For the text-containing cell, return its midpoint in (X, Y) coordinate format. 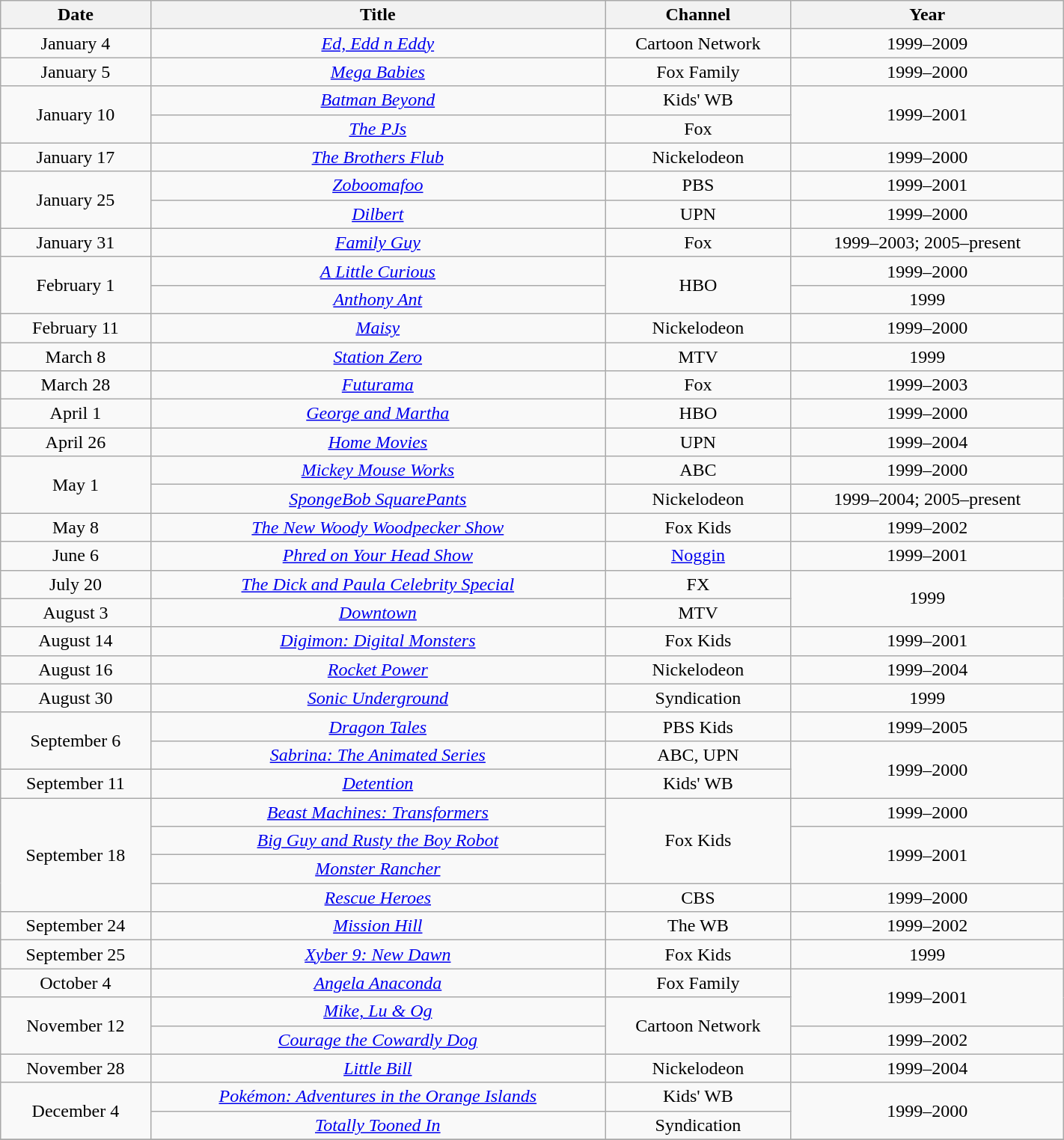
September 24 (76, 926)
Anthony Ant (377, 299)
September 18 (76, 854)
SpongeBob SquarePants (377, 499)
Angela Anaconda (377, 983)
January 4 (76, 43)
January 25 (76, 200)
1999–2003; 2005–present (927, 242)
Mickey Mouse Works (377, 471)
Channel (699, 15)
FX (699, 584)
Batman Beyond (377, 100)
Xyber 9: New Dawn (377, 954)
A Little Curious (377, 271)
The Brothers Flub (377, 157)
The PJs (377, 129)
Downtown (377, 613)
1999–2003 (927, 385)
The Dick and Paula Celebrity Special (377, 584)
Beast Machines: Transformers (377, 812)
January 31 (76, 242)
Totally Tooned In (377, 1125)
Dragon Tales (377, 726)
January 5 (76, 72)
Dilbert (377, 214)
May 1 (76, 485)
1999–2004; 2005–present (927, 499)
September 25 (76, 954)
Year (927, 15)
The WB (699, 926)
February 11 (76, 328)
Detention (377, 783)
ABC, UPN (699, 755)
June 6 (76, 556)
January 17 (76, 157)
George and Martha (377, 414)
1999–2005 (927, 726)
Rocket Power (377, 669)
Pokémon: Adventures in the Orange Islands (377, 1097)
Courage the Cowardly Dog (377, 1040)
Digimon: Digital Monsters (377, 641)
April 26 (76, 442)
Mike, Lu & Og (377, 1011)
October 4 (76, 983)
Title (377, 15)
Date (76, 15)
July 20 (76, 584)
Big Guy and Rusty the Boy Robot (377, 841)
August 14 (76, 641)
January 10 (76, 114)
Futurama (377, 385)
May 8 (76, 527)
September 11 (76, 783)
August 30 (76, 698)
Maisy (377, 328)
Sonic Underground (377, 698)
April 1 (76, 414)
Monster Rancher (377, 869)
Mega Babies (377, 72)
September 6 (76, 741)
Ed, Edd n Eddy (377, 43)
Mission Hill (377, 926)
Sabrina: The Animated Series (377, 755)
November 12 (76, 1026)
PBS Kids (699, 726)
March 28 (76, 385)
CBS (699, 898)
February 1 (76, 285)
Rescue Heroes (377, 898)
December 4 (76, 1111)
ABC (699, 471)
Station Zero (377, 357)
Family Guy (377, 242)
1999–2009 (927, 43)
Phred on Your Head Show (377, 556)
August 3 (76, 613)
March 8 (76, 357)
August 16 (76, 669)
PBS (699, 186)
Noggin (699, 556)
November 28 (76, 1068)
Home Movies (377, 442)
Little Bill (377, 1068)
The New Woody Woodpecker Show (377, 527)
Zoboomafoo (377, 186)
